Output the [x, y] coordinate of the center of the cell containing the given text.  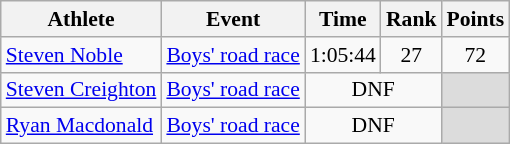
27 [412, 55]
72 [475, 55]
Rank [412, 19]
Steven Noble [82, 55]
Ryan Macdonald [82, 126]
Time [343, 19]
Points [475, 19]
1:05:44 [343, 55]
Steven Creighton [82, 90]
Athlete [82, 19]
Event [232, 19]
